From the cell containing the given text, extract its center point as [x, y] coordinate. 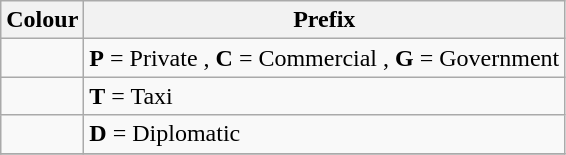
P = Private , C = Commercial , G = Government [324, 58]
T = Taxi [324, 96]
Colour [42, 20]
Prefix [324, 20]
D = Diplomatic [324, 134]
